From the cell containing the given text, extract its center point as [x, y] coordinate. 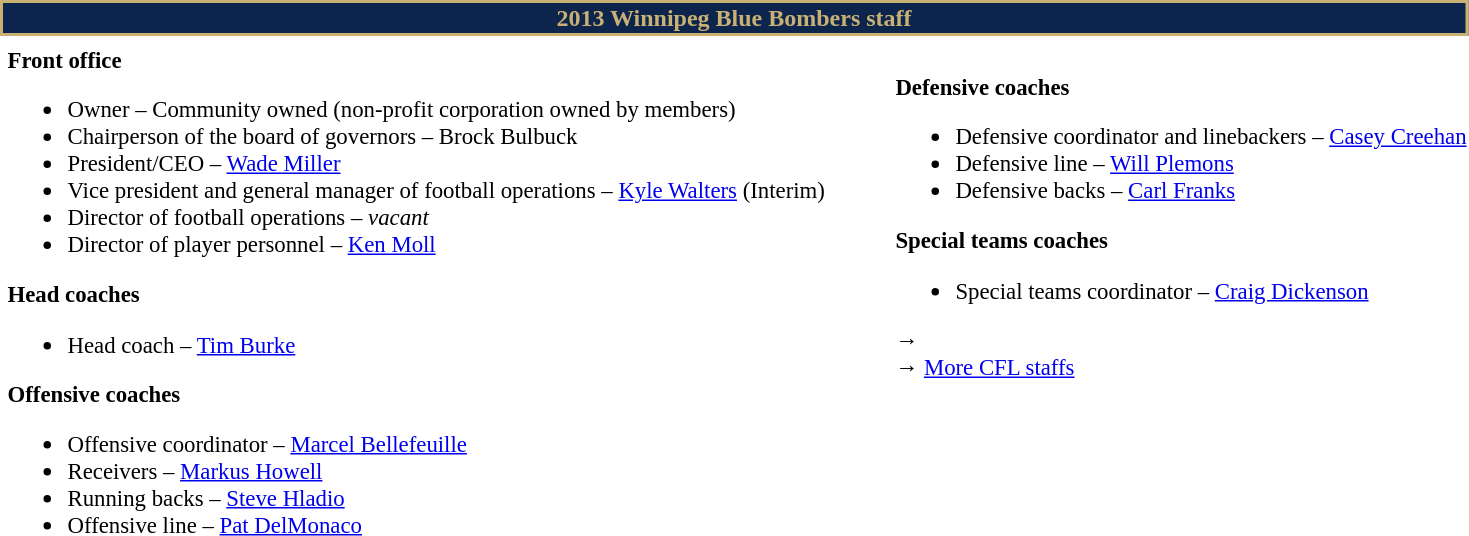
2013 Winnipeg Blue Bombers staff [734, 18]
